Find where the given text appears and provide that cell's center as (X, Y) coordinate. 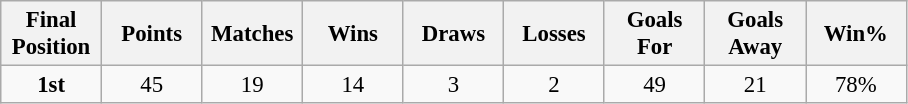
14 (354, 85)
Goals Away (756, 34)
Goals For (654, 34)
19 (252, 85)
Draws (454, 34)
49 (654, 85)
78% (856, 85)
Matches (252, 34)
3 (454, 85)
Points (152, 34)
45 (152, 85)
Losses (554, 34)
2 (554, 85)
Final Position (52, 34)
21 (756, 85)
Win% (856, 34)
1st (52, 85)
Wins (354, 34)
